Identify which cell holds the provided text, then report its (x, y) central coordinate. 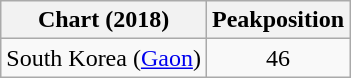
South Korea (Gaon) (104, 58)
Chart (2018) (104, 20)
Peakposition (278, 20)
46 (278, 58)
